Locate the cell with the specified text and output its [x, y] center coordinate. 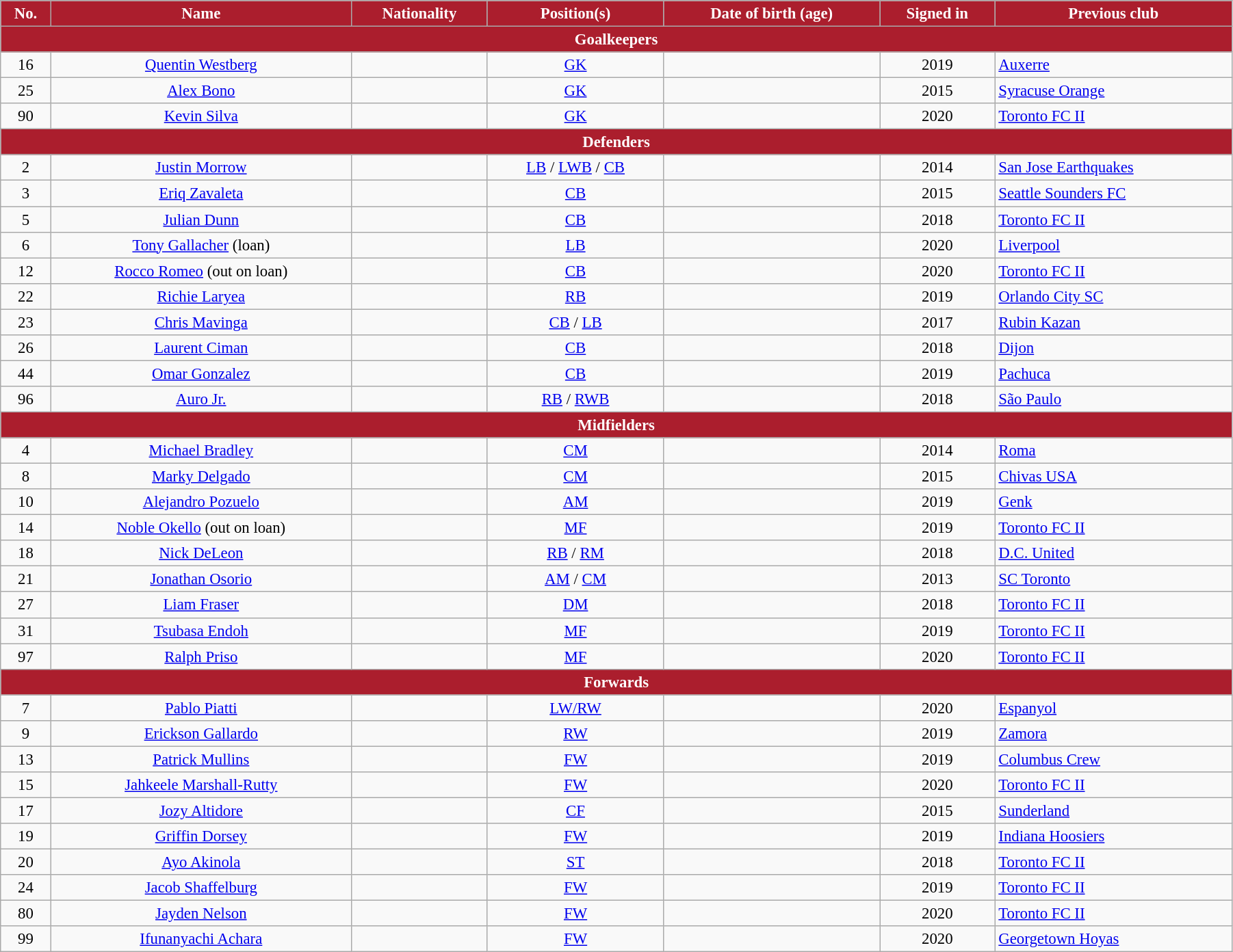
No. [26, 14]
10 [26, 502]
Columbus Crew [1113, 759]
Chivas USA [1113, 477]
Auro Jr. [201, 399]
2013 [937, 579]
8 [26, 477]
LW/RW [575, 708]
LB [575, 245]
RB / RWB [575, 399]
9 [26, 734]
Omar Gonzalez [201, 373]
CF [575, 810]
25 [26, 91]
DM [575, 605]
Patrick Mullins [201, 759]
21 [26, 579]
Rubin Kazan [1113, 322]
Genk [1113, 502]
23 [26, 322]
Jozy Altidore [201, 810]
14 [26, 528]
RB / RM [575, 553]
26 [26, 348]
Position(s) [575, 14]
Pablo Piatti [201, 708]
Michael Bradley [201, 451]
20 [26, 862]
Ifunanyachi Achara [201, 939]
Forwards [616, 682]
Zamora [1113, 734]
24 [26, 888]
D.C. United [1113, 553]
Liverpool [1113, 245]
5 [26, 220]
LB / LWB / CB [575, 168]
Alejandro Pozuelo [201, 502]
Alex Bono [201, 91]
17 [26, 810]
Nationality [419, 14]
31 [26, 631]
São Paulo [1113, 399]
7 [26, 708]
Goalkeepers [616, 40]
Midfielders [616, 425]
13 [26, 759]
Jonathan Osorio [201, 579]
19 [26, 836]
RB [575, 296]
Kevin Silva [201, 116]
Rocco Romeo (out on loan) [201, 271]
Roma [1113, 451]
Georgetown Hoyas [1113, 939]
Date of birth (age) [772, 14]
22 [26, 296]
96 [26, 399]
Dijon [1113, 348]
Syracuse Orange [1113, 91]
Jahkeele Marshall-Rutty [201, 785]
Richie Laryea [201, 296]
Tony Gallacher (loan) [201, 245]
Espanyol [1113, 708]
Erickson Gallardo [201, 734]
4 [26, 451]
Auxerre [1113, 65]
Griffin Dorsey [201, 836]
AM / CM [575, 579]
Name [201, 14]
2017 [937, 322]
90 [26, 116]
Tsubasa Endoh [201, 631]
San Jose Earthquakes [1113, 168]
Jayden Nelson [201, 914]
Pachuca [1113, 373]
44 [26, 373]
Jacob Shaffelburg [201, 888]
Eriq Zavaleta [201, 194]
Marky Delgado [201, 477]
ST [575, 862]
CB / LB [575, 322]
3 [26, 194]
Justin Morrow [201, 168]
Orlando City SC [1113, 296]
Previous club [1113, 14]
6 [26, 245]
Seattle Sounders FC [1113, 194]
16 [26, 65]
AM [575, 502]
Ayo Akinola [201, 862]
Defenders [616, 142]
80 [26, 914]
18 [26, 553]
Indiana Hoosiers [1113, 836]
RW [575, 734]
99 [26, 939]
2 [26, 168]
Quentin Westberg [201, 65]
SC Toronto [1113, 579]
Chris Mavinga [201, 322]
Nick DeLeon [201, 553]
15 [26, 785]
27 [26, 605]
Ralph Priso [201, 657]
Julian Dunn [201, 220]
97 [26, 657]
Noble Okello (out on loan) [201, 528]
Laurent Ciman [201, 348]
12 [26, 271]
Liam Fraser [201, 605]
Signed in [937, 14]
Sunderland [1113, 810]
